Locate the cell with the specified text and output its [x, y] center coordinate. 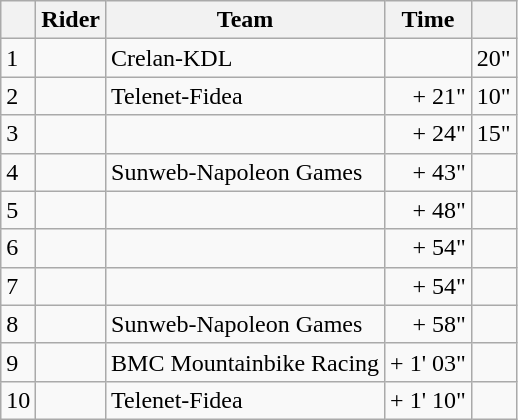
9 [18, 362]
Rider [71, 20]
Team [246, 20]
3 [18, 134]
+ 1' 03" [428, 362]
+ 43" [428, 172]
10 [18, 400]
6 [18, 248]
8 [18, 324]
1 [18, 58]
4 [18, 172]
+ 1' 10" [428, 400]
+ 58" [428, 324]
Time [428, 20]
7 [18, 286]
2 [18, 96]
Crelan-KDL [246, 58]
+ 48" [428, 210]
+ 21" [428, 96]
15" [494, 134]
20" [494, 58]
BMC Mountainbike Racing [246, 362]
10" [494, 96]
+ 24" [428, 134]
5 [18, 210]
